Provide the (X, Y) coordinate of the cell's center where the given text is located.  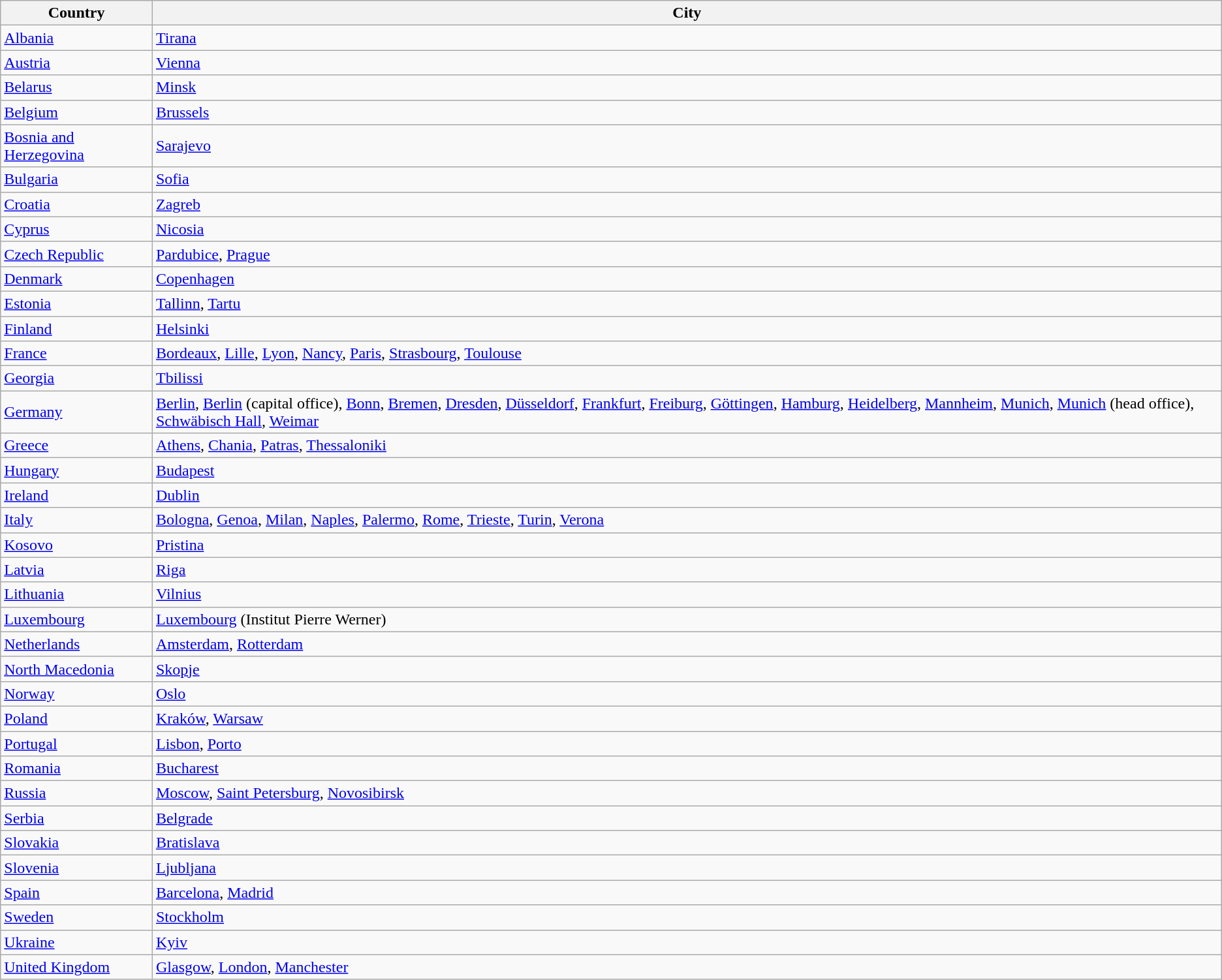
Greece (77, 446)
United Kingdom (77, 967)
City (687, 13)
Slovakia (77, 843)
Skopje (687, 669)
Italy (77, 520)
Spain (77, 893)
Pardubice, Prague (687, 254)
France (77, 354)
Bucharest (687, 769)
Copenhagen (687, 279)
Albania (77, 38)
Norway (77, 694)
Austria (77, 63)
Sofia (687, 179)
Denmark (77, 279)
Minsk (687, 87)
Bosnia and Herzegovina (77, 146)
Tirana (687, 38)
Vilnius (687, 594)
Tbilissi (687, 378)
Belarus (77, 87)
Dublin (687, 495)
Ireland (77, 495)
Latvia (77, 570)
Sarajevo (687, 146)
Czech Republic (77, 254)
Georgia (77, 378)
Cyprus (77, 229)
Kyiv (687, 942)
Germany (77, 412)
Zagreb (687, 204)
Tallinn, Tartu (687, 303)
Ljubljana (687, 868)
Kraków, Warsaw (687, 718)
Pristina (687, 545)
Bulgaria (77, 179)
Romania (77, 769)
Nicosia (687, 229)
Country (77, 13)
Belgium (77, 112)
Oslo (687, 694)
Vienna (687, 63)
Bordeaux, Lille, Lyon, Nancy, Paris, Strasbourg, Toulouse (687, 354)
Lithuania (77, 594)
Sweden (77, 917)
Luxembourg (77, 619)
Croatia (77, 204)
Lisbon, Porto (687, 743)
Helsinki (687, 328)
Stockholm (687, 917)
Budapest (687, 470)
Netherlands (77, 644)
Estonia (77, 303)
Russia (77, 793)
Kosovo (77, 545)
Brussels (687, 112)
Luxembourg (Institut Pierre Werner) (687, 619)
Bologna, Genoa, Milan, Naples, Palermo, Rome, Trieste, Turin, Verona (687, 520)
Barcelona, Madrid (687, 893)
Serbia (77, 818)
Belgrade (687, 818)
Slovenia (77, 868)
Finland (77, 328)
Poland (77, 718)
Portugal (77, 743)
Ukraine (77, 942)
Amsterdam, Rotterdam (687, 644)
Glasgow, London, Manchester (687, 967)
Hungary (77, 470)
Moscow, Saint Petersburg, Novosibirsk (687, 793)
Athens, Chania, Patras, Thessaloniki (687, 446)
Bratislava (687, 843)
North Macedonia (77, 669)
Riga (687, 570)
